Locate the cell with the specified text and output its [x, y] center coordinate. 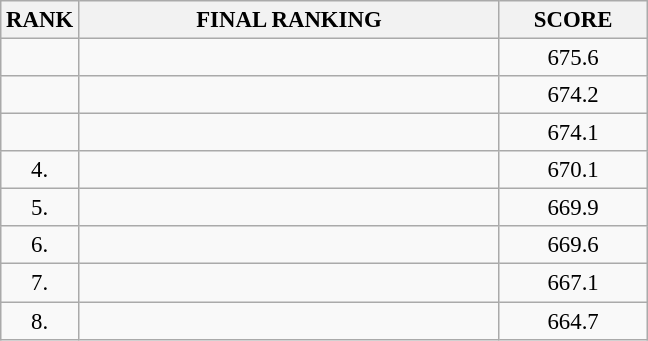
667.1 [572, 283]
4. [40, 170]
669.6 [572, 245]
6. [40, 245]
675.6 [572, 58]
5. [40, 208]
664.7 [572, 321]
674.2 [572, 95]
7. [40, 283]
RANK [40, 20]
670.1 [572, 170]
FINAL RANKING [288, 20]
669.9 [572, 208]
674.1 [572, 133]
8. [40, 321]
SCORE [572, 20]
